Return (X, Y) of the center of cell containing provided text 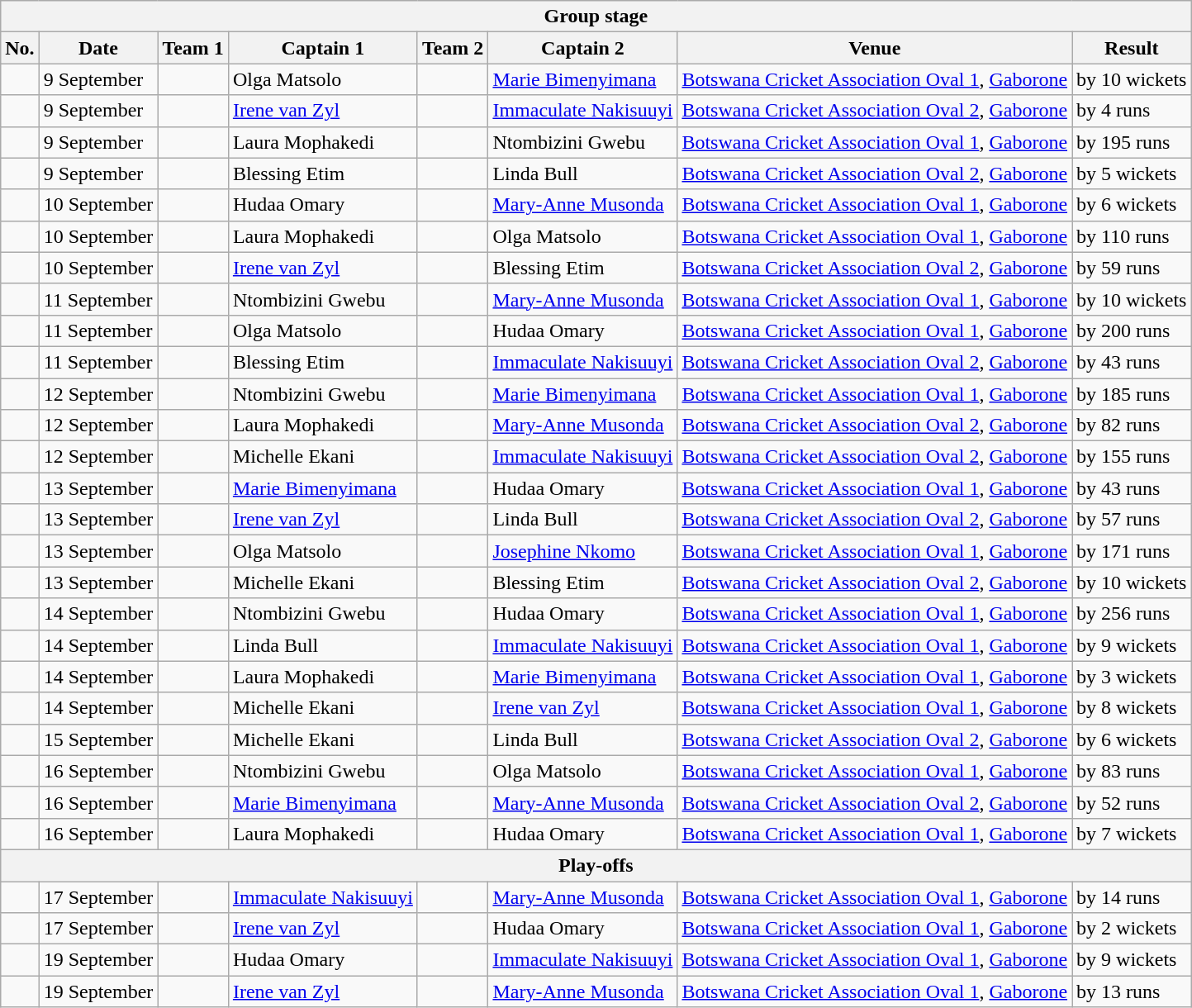
by 13 runs (1132, 991)
Play-offs (596, 865)
by 14 runs (1132, 896)
Captain 2 (583, 48)
by 52 runs (1132, 802)
by 83 runs (1132, 771)
by 200 runs (1132, 330)
by 82 runs (1132, 426)
Date (98, 48)
Group stage (596, 17)
by 171 runs (1132, 551)
by 110 runs (1132, 236)
15 September (98, 739)
Josephine Nkomo (583, 551)
Captain 1 (322, 48)
Result (1132, 48)
by 185 runs (1132, 394)
by 4 runs (1132, 111)
by 57 runs (1132, 520)
by 155 runs (1132, 457)
by 256 runs (1132, 614)
Team 1 (193, 48)
No. (20, 48)
by 3 wickets (1132, 677)
by 8 wickets (1132, 708)
by 59 runs (1132, 268)
Venue (875, 48)
by 2 wickets (1132, 929)
by 7 wickets (1132, 834)
by 195 runs (1132, 142)
by 5 wickets (1132, 174)
Team 2 (453, 48)
